Find where the given text appears and provide that cell's center as (X, Y) coordinate. 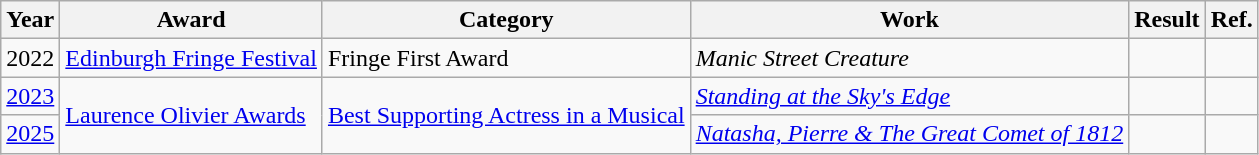
Best Supporting Actress in a Musical (506, 115)
Ref. (1232, 20)
Fringe First Award (506, 58)
Natasha, Pierre & The Great Comet of 1812 (910, 134)
Category (506, 20)
Award (192, 20)
2023 (30, 96)
Manic Street Creature (910, 58)
2022 (30, 58)
Year (30, 20)
2025 (30, 134)
Standing at the Sky's Edge (910, 96)
Laurence Olivier Awards (192, 115)
Result (1167, 20)
Edinburgh Fringe Festival (192, 58)
Work (910, 20)
